Return [x, y] of the center of cell containing provided text 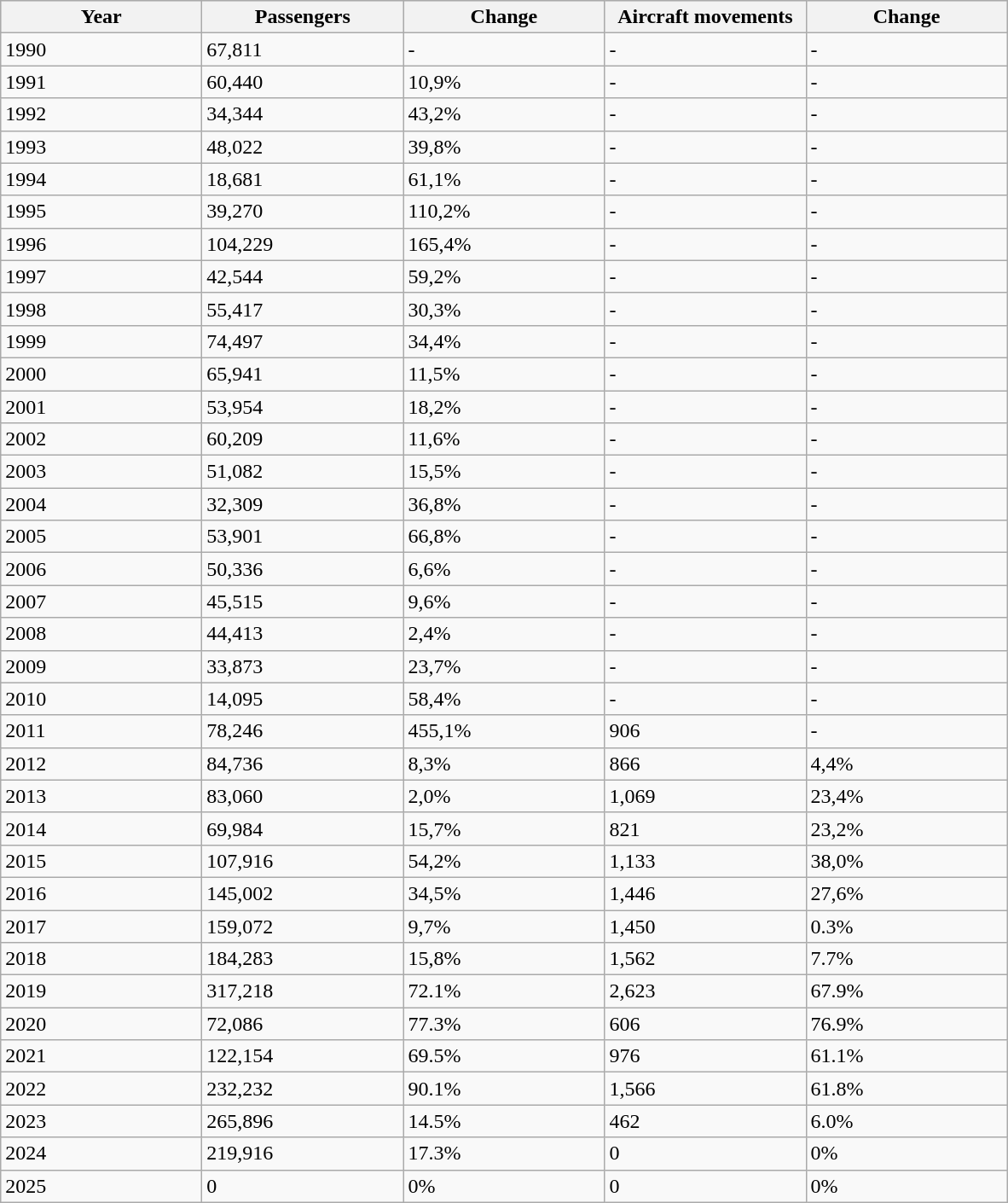
58,4% [504, 699]
44,413 [303, 634]
1,069 [705, 796]
1998 [101, 309]
83,060 [303, 796]
11,6% [504, 439]
34,344 [303, 114]
1996 [101, 244]
53,954 [303, 407]
145,002 [303, 893]
9,7% [504, 926]
2,4% [504, 634]
78,246 [303, 731]
1991 [101, 82]
36,8% [504, 504]
455,1% [504, 731]
2015 [101, 861]
53,901 [303, 537]
39,8% [504, 147]
61.1% [907, 1056]
69.5% [504, 1056]
866 [705, 764]
61.8% [907, 1089]
76.9% [907, 1024]
60,209 [303, 439]
27,6% [907, 893]
14.5% [504, 1121]
1997 [101, 276]
2014 [101, 828]
15,7% [504, 828]
39,270 [303, 212]
2009 [101, 666]
122,154 [303, 1056]
67.9% [907, 991]
7.7% [907, 959]
72,086 [303, 1024]
265,896 [303, 1121]
232,232 [303, 1089]
976 [705, 1056]
2017 [101, 926]
51,082 [303, 472]
821 [705, 828]
17.3% [504, 1154]
34,5% [504, 893]
1,133 [705, 861]
15,5% [504, 472]
4,4% [907, 764]
2025 [101, 1186]
1,446 [705, 893]
8,3% [504, 764]
23,2% [907, 828]
110,2% [504, 212]
34,4% [504, 341]
23,7% [504, 666]
2005 [101, 537]
54,2% [504, 861]
1993 [101, 147]
2020 [101, 1024]
33,873 [303, 666]
15,8% [504, 959]
Passengers [303, 17]
6.0% [907, 1121]
30,3% [504, 309]
317,218 [303, 991]
84,736 [303, 764]
18,681 [303, 179]
2,623 [705, 991]
184,283 [303, 959]
2004 [101, 504]
23,4% [907, 796]
2022 [101, 1089]
165,4% [504, 244]
42,544 [303, 276]
1990 [101, 49]
6,6% [504, 569]
90.1% [504, 1089]
219,916 [303, 1154]
2016 [101, 893]
2008 [101, 634]
1,566 [705, 1089]
11,5% [504, 374]
67,811 [303, 49]
69,984 [303, 828]
1994 [101, 179]
606 [705, 1024]
2021 [101, 1056]
2019 [101, 991]
159,072 [303, 926]
50,336 [303, 569]
59,2% [504, 276]
1999 [101, 341]
1992 [101, 114]
65,941 [303, 374]
66,8% [504, 537]
2012 [101, 764]
1995 [101, 212]
0.3% [907, 926]
18,2% [504, 407]
32,309 [303, 504]
Aircraft movements [705, 17]
38,0% [907, 861]
10,9% [504, 82]
1,562 [705, 959]
2007 [101, 601]
2013 [101, 796]
14,095 [303, 699]
2023 [101, 1121]
2018 [101, 959]
2000 [101, 374]
107,916 [303, 861]
1,450 [705, 926]
48,022 [303, 147]
77.3% [504, 1024]
74,497 [303, 341]
906 [705, 731]
2010 [101, 699]
43,2% [504, 114]
2,0% [504, 796]
9,6% [504, 601]
462 [705, 1121]
Year [101, 17]
55,417 [303, 309]
2006 [101, 569]
2024 [101, 1154]
72.1% [504, 991]
45,515 [303, 601]
60,440 [303, 82]
2001 [101, 407]
2011 [101, 731]
104,229 [303, 244]
61,1% [504, 179]
2002 [101, 439]
2003 [101, 472]
